From the cell containing the given text, extract its center point as (x, y) coordinate. 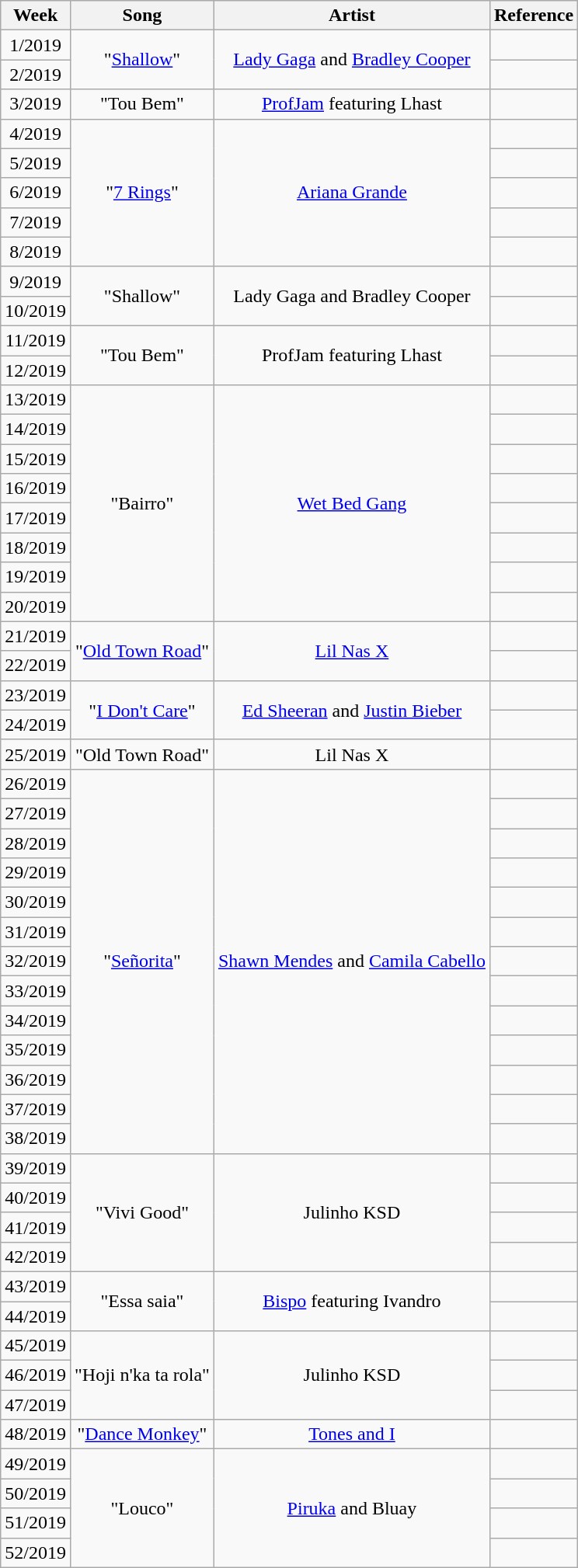
4/2019 (36, 134)
51/2019 (36, 1523)
37/2019 (36, 1109)
18/2019 (36, 548)
30/2019 (36, 902)
"Señorita" (141, 961)
14/2019 (36, 429)
Reference (533, 16)
"7 Rings" (141, 193)
7/2019 (36, 222)
Ed Sheeran and Justin Bieber (351, 710)
23/2019 (36, 695)
44/2019 (36, 1316)
48/2019 (36, 1434)
1/2019 (36, 45)
28/2019 (36, 843)
40/2019 (36, 1198)
Artist (351, 16)
20/2019 (36, 607)
39/2019 (36, 1168)
46/2019 (36, 1375)
"I Don't Care" (141, 710)
22/2019 (36, 666)
8/2019 (36, 252)
16/2019 (36, 488)
29/2019 (36, 873)
"Louco" (141, 1508)
Piruka and Bluay (351, 1508)
5/2019 (36, 163)
Bispo featuring Ivandro (351, 1301)
49/2019 (36, 1464)
33/2019 (36, 991)
43/2019 (36, 1286)
Song (141, 16)
"Dance Monkey" (141, 1434)
12/2019 (36, 370)
42/2019 (36, 1257)
32/2019 (36, 961)
13/2019 (36, 400)
26/2019 (36, 784)
Week (36, 16)
6/2019 (36, 193)
2/2019 (36, 75)
3/2019 (36, 104)
"Bairro" (141, 503)
45/2019 (36, 1346)
Wet Bed Gang (351, 503)
"Essa saia" (141, 1301)
15/2019 (36, 459)
11/2019 (36, 340)
25/2019 (36, 754)
Ariana Grande (351, 193)
"Vivi Good" (141, 1212)
"Hoji n'ka ta rola" (141, 1375)
Tones and I (351, 1434)
31/2019 (36, 932)
Shawn Mendes and Camila Cabello (351, 961)
10/2019 (36, 311)
50/2019 (36, 1493)
17/2019 (36, 518)
52/2019 (36, 1552)
19/2019 (36, 577)
21/2019 (36, 636)
47/2019 (36, 1405)
9/2019 (36, 281)
27/2019 (36, 813)
35/2019 (36, 1050)
24/2019 (36, 725)
36/2019 (36, 1080)
38/2019 (36, 1139)
34/2019 (36, 1020)
41/2019 (36, 1227)
